Extract the [x, y] coordinate from the center of the cell holding the provided text.  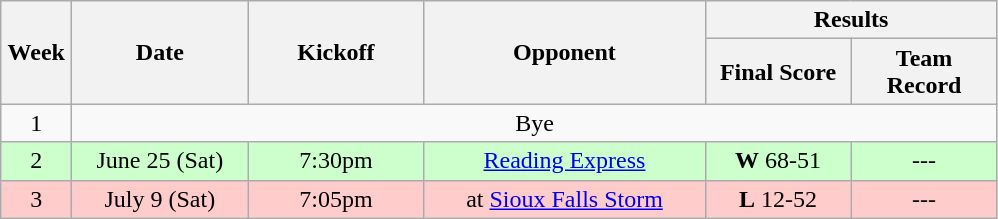
Reading Express [564, 161]
2 [36, 161]
July 9 (Sat) [160, 199]
Bye [534, 123]
W 68-51 [778, 161]
June 25 (Sat) [160, 161]
Opponent [564, 52]
Date [160, 52]
L 12-52 [778, 199]
7:30pm [336, 161]
3 [36, 199]
Results [851, 20]
Week [36, 52]
Team Record [924, 72]
1 [36, 123]
Final Score [778, 72]
at Sioux Falls Storm [564, 199]
7:05pm [336, 199]
Kickoff [336, 52]
